Pinpoint the cell where the given text exists, returning its (X, Y) midpoint coordinate. 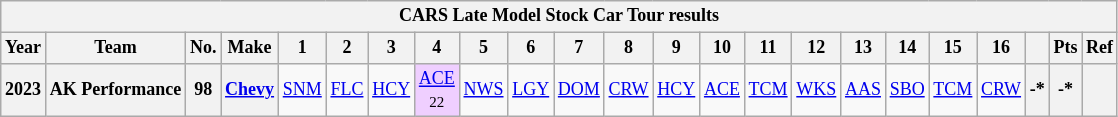
4 (436, 48)
1 (302, 48)
2 (347, 48)
11 (768, 48)
SNM (302, 90)
98 (204, 90)
2023 (24, 90)
Year (24, 48)
SBO (907, 90)
8 (628, 48)
12 (816, 48)
Pts (1066, 48)
9 (676, 48)
Make (250, 48)
CARS Late Model Stock Car Tour results (560, 16)
ACE (722, 90)
WKS (816, 90)
DOM (580, 90)
16 (1002, 48)
No. (204, 48)
NWS (484, 90)
6 (531, 48)
3 (392, 48)
Chevy (250, 90)
ACE22 (436, 90)
AAS (864, 90)
Team (115, 48)
14 (907, 48)
AK Performance (115, 90)
Ref (1100, 48)
15 (953, 48)
5 (484, 48)
FLC (347, 90)
10 (722, 48)
LGY (531, 90)
13 (864, 48)
7 (580, 48)
